Determine the [X, Y] coordinate at the center of the cell enclosing the given text.  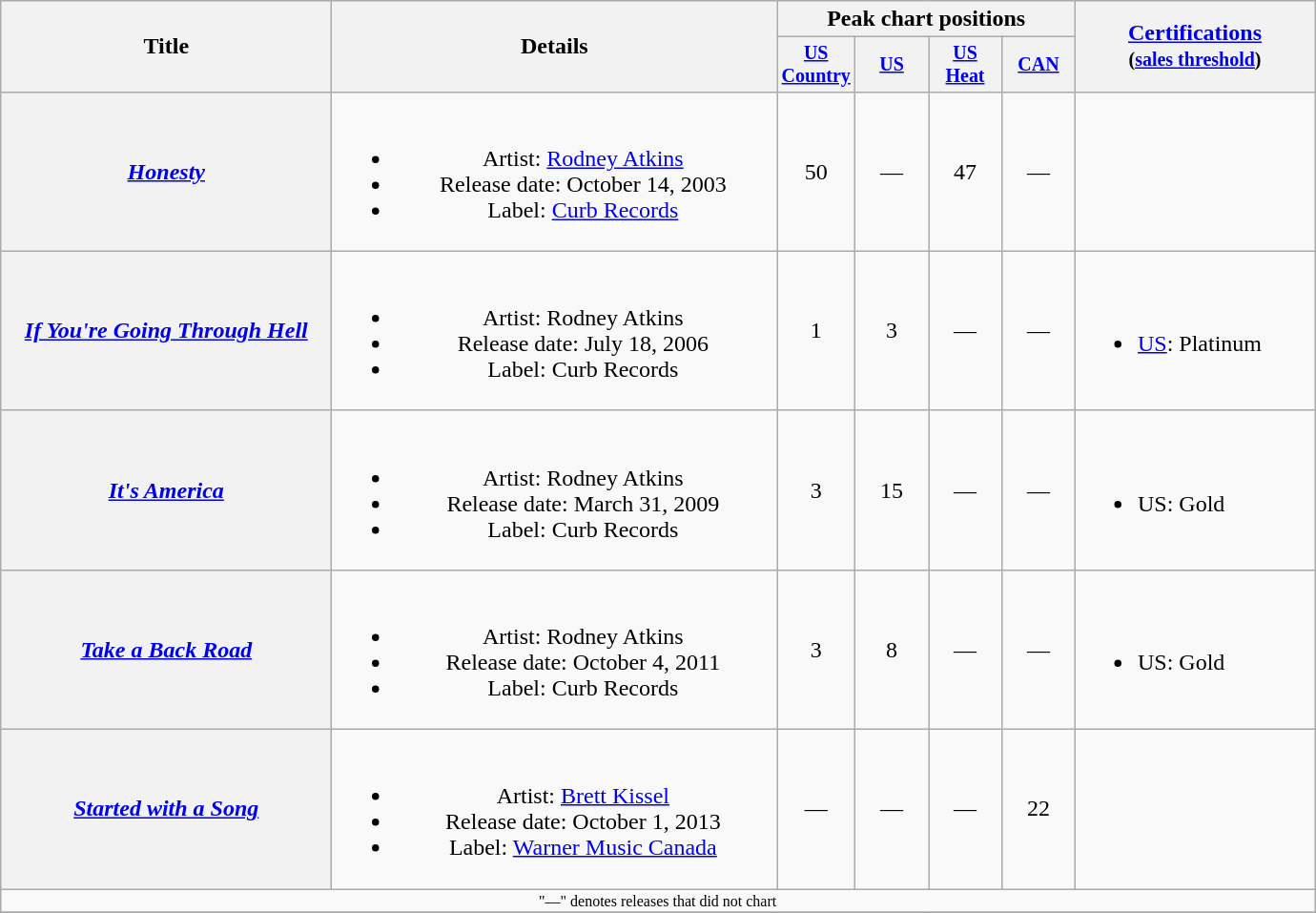
Certifications(sales threshold) [1194, 47]
Artist: Rodney AtkinsRelease date: March 31, 2009Label: Curb Records [555, 490]
CAN [1038, 65]
Peak chart positions [927, 19]
If You're Going Through Hell [166, 330]
Title [166, 47]
Take a Back Road [166, 649]
USHeat [965, 65]
Details [555, 47]
22 [1038, 809]
Artist: Rodney AtkinsRelease date: July 18, 2006Label: Curb Records [555, 330]
It's America [166, 490]
47 [965, 172]
15 [893, 490]
50 [816, 172]
US: Platinum [1194, 330]
Artist: Rodney AtkinsRelease date: October 4, 2011Label: Curb Records [555, 649]
Artist: Rodney AtkinsRelease date: October 14, 2003Label: Curb Records [555, 172]
8 [893, 649]
US Country [816, 65]
"—" denotes releases that did not chart [658, 901]
Artist: Brett KisselRelease date: October 1, 2013Label: Warner Music Canada [555, 809]
US [893, 65]
Honesty [166, 172]
1 [816, 330]
Started with a Song [166, 809]
